Scan for the cell matching the given text and deliver its [x, y] coordinate at center. 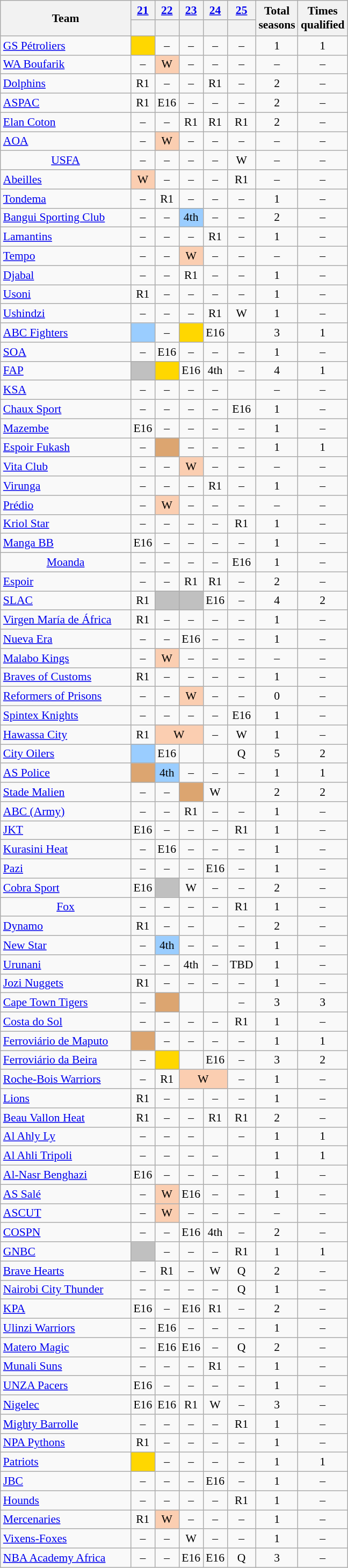
Mercenaries [66, 1520]
Tondema [66, 199]
Stade Malien [66, 792]
UNZA Pacers [66, 1386]
Dynamo [66, 926]
Matero Magic [66, 1347]
Cape Town Tigers [66, 1003]
Nueva Era [66, 639]
AOA [66, 141]
New Star [66, 945]
Tempo [66, 256]
Ulinzi Warriors [66, 1328]
Nairobi City Thunder [66, 1290]
Munali Suns [66, 1366]
Mighty Barrolle [66, 1424]
ABC (Army) [66, 811]
Chaux Sport [66, 409]
Moanda [66, 563]
Vixens-Foxes [66, 1539]
Kurasini Heat [66, 850]
Braves of Customs [66, 677]
AS Police [66, 773]
25 [242, 10]
Hawassa City [66, 735]
Ferroviário de Maputo [66, 1041]
ASPAC [66, 103]
AS Salé [66, 1194]
Reformers of Prisons [66, 696]
Cobra Sport [66, 888]
Djabal [66, 275]
SLAC [66, 601]
Beau Vallon Heat [66, 1118]
JBC [66, 1481]
21 [143, 10]
Ferroviário da Beira [66, 1060]
Mazembe [66, 428]
Team [66, 18]
Spintex Knights [66, 716]
USFA [66, 161]
Espoir [66, 581]
Abeilles [66, 179]
ASCUT [66, 1213]
GNBC [66, 1251]
Espoir Fukash [66, 448]
Hounds [66, 1500]
NPA Pythons [66, 1443]
Lamantins [66, 237]
WA Boufarik [66, 64]
SOA [66, 352]
Usoni [66, 294]
Fox [66, 907]
Prédio [66, 505]
JKT [66, 830]
City Oilers [66, 754]
Pazi [66, 869]
KSA [66, 390]
5 [277, 754]
Times qualified [323, 18]
Urunani [66, 965]
Brave Hearts [66, 1271]
Costa do Sol [66, 1022]
Roche-Bois Warriors [66, 1080]
Vita Club [66, 467]
22 [166, 10]
KPA [66, 1309]
Bangui Sporting Club [66, 218]
Lions [66, 1098]
Nigelec [66, 1405]
Patriots [66, 1462]
Manga BB [66, 543]
Jozi Nuggets [66, 983]
GS Pétroliers [66, 46]
23 [191, 10]
Al Ahly Ly [66, 1137]
NBA Academy Africa [66, 1558]
Dolphins [66, 84]
Virgen María de África [66, 620]
Ushindzi [66, 314]
COSPN [66, 1233]
Totalseasons [277, 18]
Al Ahli Tripoli [66, 1156]
Kriol Star [66, 524]
ABC Fighters [66, 333]
24 [215, 10]
Virunga [66, 486]
Malabo Kings [66, 658]
TBD [242, 965]
FAP [66, 371]
0 [277, 696]
Elan Coton [66, 122]
Al-Nasr Benghazi [66, 1175]
